Provide the [X, Y] coordinate of the cell's center where the given text is located.  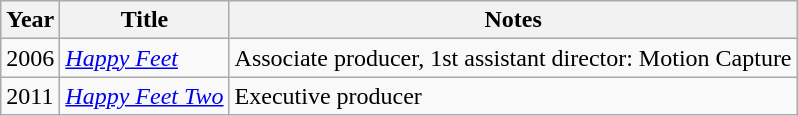
Happy Feet Two [144, 96]
Title [144, 20]
Happy Feet [144, 58]
Associate producer, 1st assistant director: Motion Capture [513, 58]
2011 [30, 96]
2006 [30, 58]
Executive producer [513, 96]
Notes [513, 20]
Year [30, 20]
